For the text-containing cell, return its midpoint in (X, Y) coordinate format. 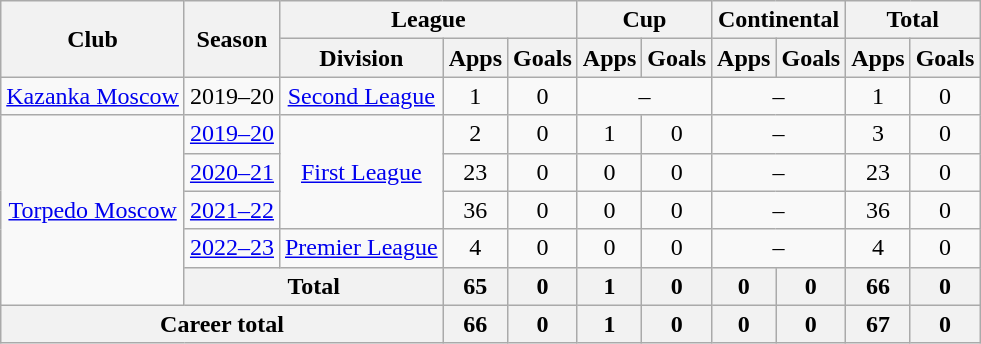
2021–22 (232, 210)
Premier League (361, 248)
Torpedo Moscow (93, 210)
First League (361, 172)
Club (93, 39)
Continental (779, 20)
2022–23 (232, 248)
Second League (361, 96)
2020–21 (232, 172)
Kazanka Moscow (93, 96)
3 (878, 134)
2 (475, 134)
67 (878, 324)
League (428, 20)
Division (361, 58)
Season (232, 39)
Career total (222, 324)
Cup (644, 20)
65 (475, 286)
